Determine the [X, Y] coordinate at the center of the cell enclosing the given text.  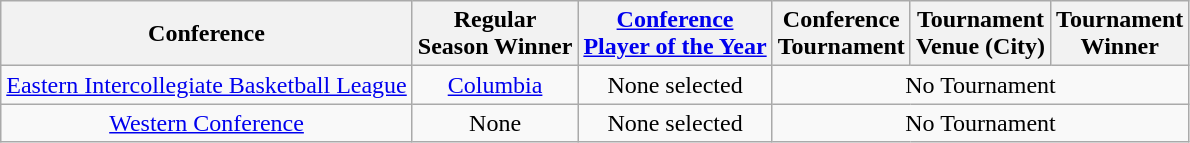
Western Conference [207, 123]
Tournament Winner [1120, 34]
Columbia [495, 85]
Regular Season Winner [495, 34]
Conference Player of the Year [675, 34]
Conference [207, 34]
Eastern Intercollegiate Basketball League [207, 85]
Tournament Venue (City) [980, 34]
Conference Tournament [841, 34]
None [495, 123]
